Determine the (x, y) coordinate at the center of the cell enclosing the given text.  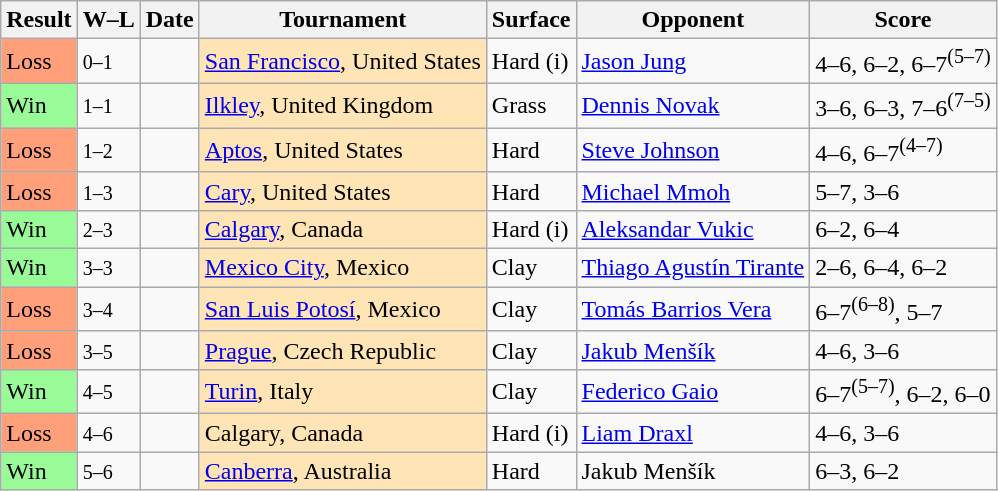
3–3 (108, 268)
5–7, 3–6 (903, 191)
1–3 (108, 191)
6–2, 6–4 (903, 230)
Turin, Italy (342, 392)
Steve Johnson (693, 150)
Ilkley, United Kingdom (342, 106)
0–1 (108, 62)
Jason Jung (693, 62)
4–6, 6–7(4–7) (903, 150)
Surface (531, 20)
Score (903, 20)
2–6, 6–4, 6–2 (903, 268)
Prague, Czech Republic (342, 350)
2–3 (108, 230)
Opponent (693, 20)
W–L (108, 20)
6–7(5–7), 6–2, 6–0 (903, 392)
Thiago Agustín Tirante (693, 268)
3–6, 6–3, 7–6(7–5) (903, 106)
3–4 (108, 310)
6–3, 6–2 (903, 471)
Mexico City, Mexico (342, 268)
Aleksandar Vukic (693, 230)
3–5 (108, 350)
4–5 (108, 392)
Date (170, 20)
Canberra, Australia (342, 471)
San Francisco, United States (342, 62)
Result (39, 20)
Federico Gaio (693, 392)
Aptos, United States (342, 150)
4–6, 6–2, 6–7(5–7) (903, 62)
Dennis Novak (693, 106)
4–6 (108, 433)
Michael Mmoh (693, 191)
Liam Draxl (693, 433)
Tournament (342, 20)
6–7(6–8), 5–7 (903, 310)
Grass (531, 106)
Cary, United States (342, 191)
San Luis Potosí, Mexico (342, 310)
1–1 (108, 106)
Tomás Barrios Vera (693, 310)
5–6 (108, 471)
1–2 (108, 150)
